Pinpoint the cell where the given text exists, returning its (x, y) midpoint coordinate. 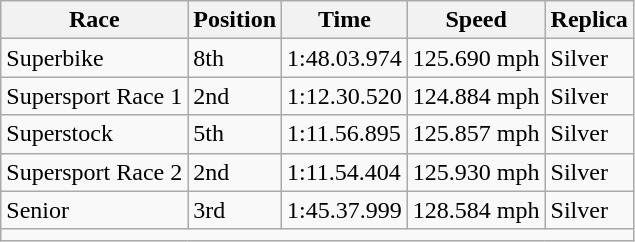
Superbike (94, 58)
5th (235, 134)
125.930 mph (476, 172)
Time (345, 20)
Superstock (94, 134)
125.690 mph (476, 58)
1:11.56.895 (345, 134)
1:11.54.404 (345, 172)
Position (235, 20)
Supersport Race 2 (94, 172)
Race (94, 20)
8th (235, 58)
125.857 mph (476, 134)
128.584 mph (476, 210)
Supersport Race 1 (94, 96)
3rd (235, 210)
Replica (589, 20)
Speed (476, 20)
Senior (94, 210)
1:48.03.974 (345, 58)
1:12.30.520 (345, 96)
124.884 mph (476, 96)
1:45.37.999 (345, 210)
